Locate the cell with the specified text and output its (x, y) center coordinate. 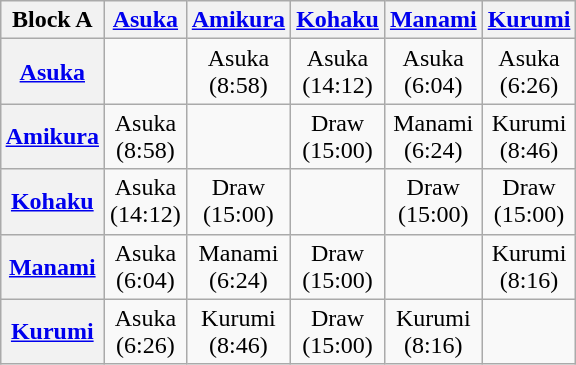
Block A (52, 20)
